Determine the [X, Y] coordinate at the center of the cell enclosing the given text.  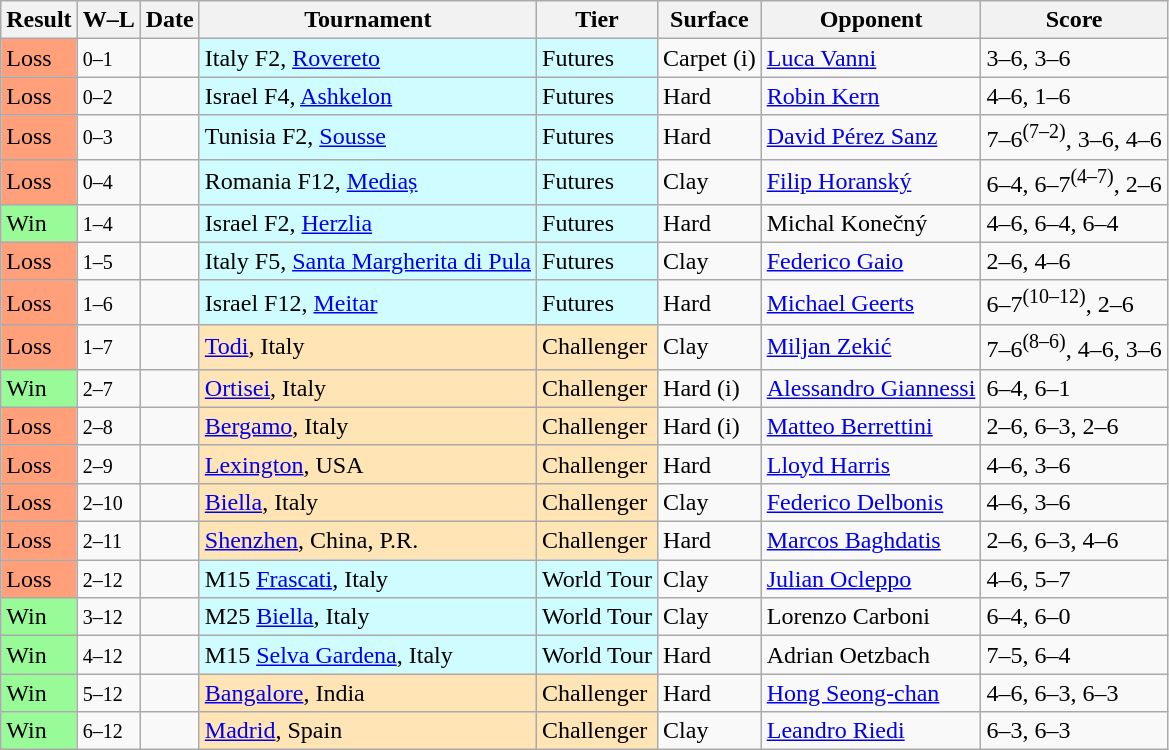
Matteo Berrettini [871, 426]
M15 Selva Gardena, Italy [368, 655]
Result [39, 20]
Miljan Zekić [871, 348]
6–4, 6–0 [1074, 617]
Adrian Oetzbach [871, 655]
Date [170, 20]
4–6, 6–3, 6–3 [1074, 693]
Robin Kern [871, 96]
Lorenzo Carboni [871, 617]
Leandro Riedi [871, 731]
Bangalore, India [368, 693]
4–6, 6–4, 6–4 [1074, 223]
Shenzhen, China, P.R. [368, 541]
Hong Seong-chan [871, 693]
0–4 [108, 182]
4–6, 5–7 [1074, 579]
0–2 [108, 96]
Marcos Baghdatis [871, 541]
M25 Biella, Italy [368, 617]
Italy F5, Santa Margherita di Pula [368, 261]
Lloyd Harris [871, 464]
0–1 [108, 58]
Michael Geerts [871, 302]
2–6, 6–3, 4–6 [1074, 541]
Ortisei, Italy [368, 388]
3–6, 3–6 [1074, 58]
1–4 [108, 223]
Surface [710, 20]
Michal Konečný [871, 223]
Bergamo, Italy [368, 426]
Israel F12, Meitar [368, 302]
W–L [108, 20]
Alessandro Giannessi [871, 388]
Madrid, Spain [368, 731]
David Pérez Sanz [871, 138]
Carpet (i) [710, 58]
Luca Vanni [871, 58]
Tunisia F2, Sousse [368, 138]
7–6(7–2), 3–6, 4–6 [1074, 138]
Italy F2, Rovereto [368, 58]
2–9 [108, 464]
5–12 [108, 693]
Tournament [368, 20]
Lexington, USA [368, 464]
6–4, 6–7(4–7), 2–6 [1074, 182]
Julian Ocleppo [871, 579]
Tier [598, 20]
2–11 [108, 541]
Israel F4, Ashkelon [368, 96]
6–3, 6–3 [1074, 731]
2–8 [108, 426]
0–3 [108, 138]
2–12 [108, 579]
Score [1074, 20]
Romania F12, Mediaș [368, 182]
2–6, 6–3, 2–6 [1074, 426]
1–7 [108, 348]
2–10 [108, 502]
2–7 [108, 388]
7–5, 6–4 [1074, 655]
Biella, Italy [368, 502]
4–12 [108, 655]
2–6, 4–6 [1074, 261]
1–6 [108, 302]
1–5 [108, 261]
Israel F2, Herzlia [368, 223]
Federico Delbonis [871, 502]
Opponent [871, 20]
Filip Horanský [871, 182]
6–4, 6–1 [1074, 388]
Todi, Italy [368, 348]
6–12 [108, 731]
M15 Frascati, Italy [368, 579]
3–12 [108, 617]
4–6, 1–6 [1074, 96]
7–6(8–6), 4–6, 3–6 [1074, 348]
6–7(10–12), 2–6 [1074, 302]
Federico Gaio [871, 261]
